Identify which cell holds the provided text, then report its (X, Y) central coordinate. 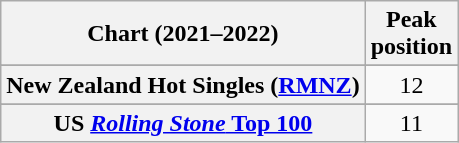
US Rolling Stone Top 100 (183, 123)
11 (411, 123)
Chart (2021–2022) (183, 34)
New Zealand Hot Singles (RMNZ) (183, 85)
Peakposition (411, 34)
12 (411, 85)
